Determine the (X, Y) coordinate at the center of the cell enclosing the given text.  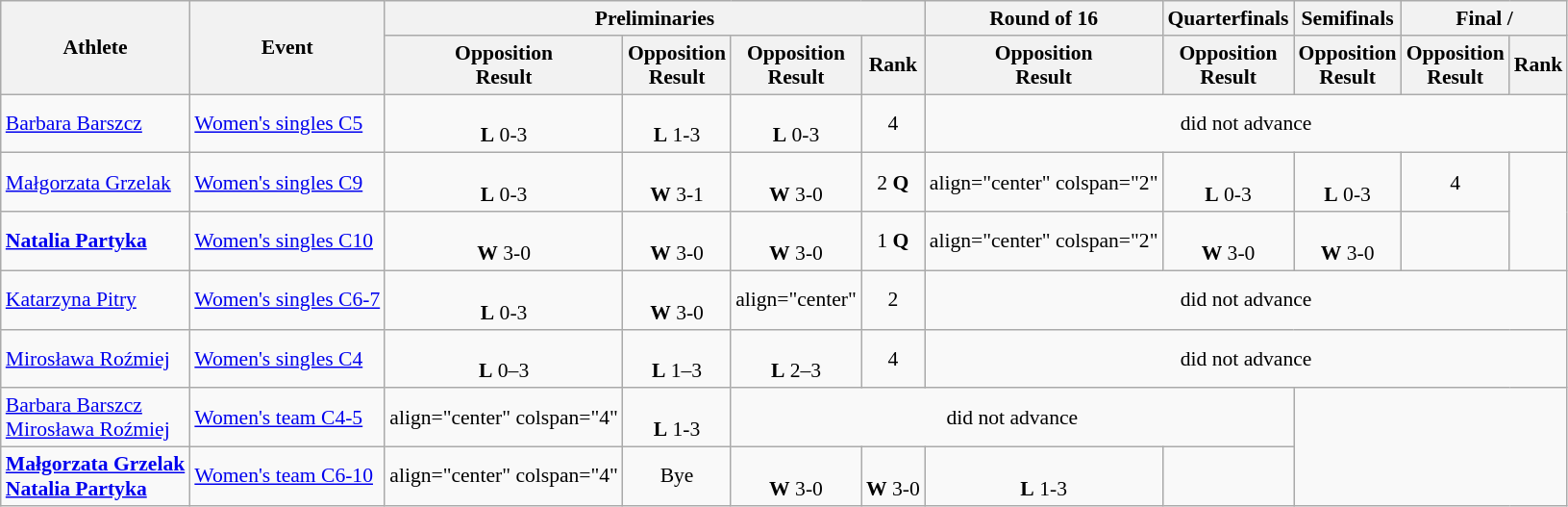
Natalia Partyka (96, 241)
Małgorzata Grzelak (96, 183)
Women's singles C4 (286, 358)
Bye (677, 477)
Women's singles C6-7 (286, 300)
1 Q (893, 241)
Semifinals (1348, 18)
Barbara Barszcz (96, 123)
Final / (1484, 18)
L 0–3 (504, 358)
2 (893, 300)
Preliminaries (655, 18)
Event (286, 48)
Women's team C4-5 (286, 418)
Barbara Barszcz Mirosława Roźmiej (96, 418)
W 3-1 (677, 183)
Mirosława Roźmiej (96, 358)
L 1–3 (677, 358)
Women's singles C9 (286, 183)
2 Q (893, 183)
Women's team C6-10 (286, 477)
Quarterfinals (1229, 18)
Małgorzata Grzelak Natalia Partyka (96, 477)
Women's singles C10 (286, 241)
Round of 16 (1044, 18)
Katarzyna Pitry (96, 300)
align="center" (796, 300)
L 2–3 (796, 358)
Athlete (96, 48)
Women's singles C5 (286, 123)
